Return [x, y] of the center of cell containing provided text 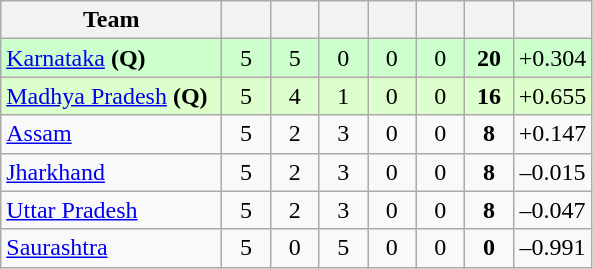
Team [112, 20]
Madhya Pradesh (Q) [112, 96]
+0.655 [552, 96]
+0.304 [552, 58]
–0.991 [552, 248]
–0.047 [552, 210]
Karnataka (Q) [112, 58]
16 [490, 96]
20 [490, 58]
Jharkhand [112, 172]
Saurashtra [112, 248]
Uttar Pradesh [112, 210]
+0.147 [552, 134]
–0.015 [552, 172]
Assam [112, 134]
1 [344, 96]
4 [294, 96]
